For the text-containing cell, return its midpoint in (x, y) coordinate format. 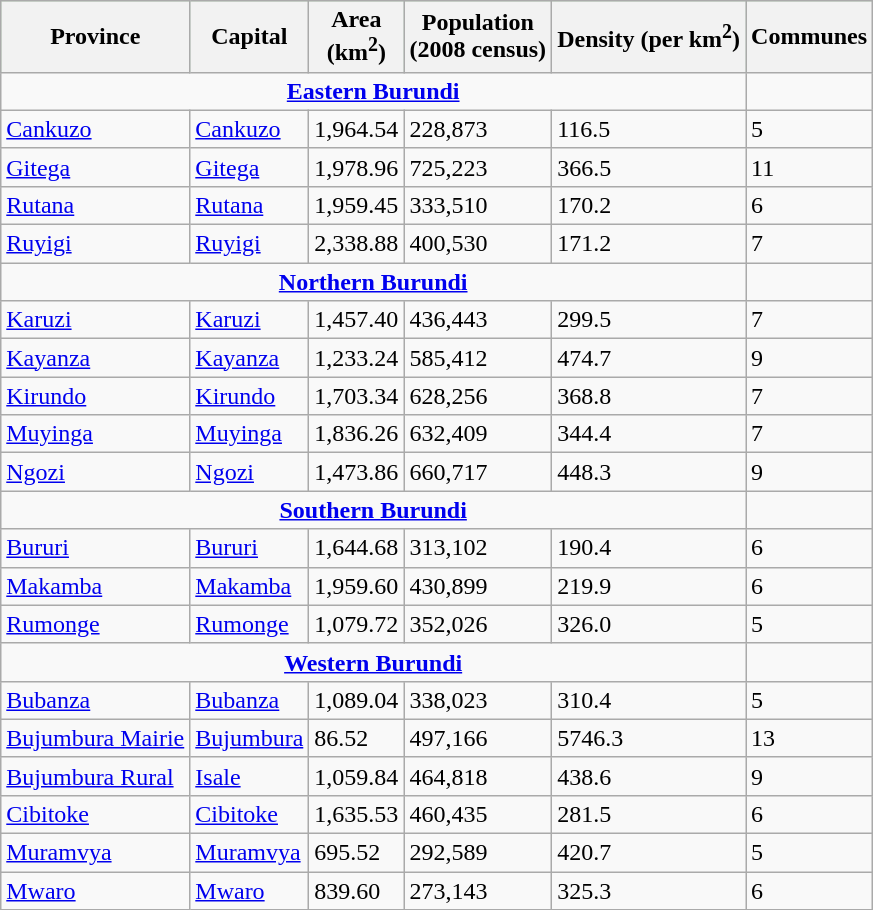
368.8 (649, 396)
1,457.40 (356, 320)
86.52 (356, 738)
660,717 (478, 472)
1,959.60 (356, 586)
1,836.26 (356, 434)
1,473.86 (356, 472)
273,143 (478, 891)
1,233.24 (356, 358)
313,102 (478, 548)
460,435 (478, 814)
1,964.54 (356, 129)
1,703.34 (356, 396)
170.2 (649, 205)
464,818 (478, 776)
Capital (250, 37)
219.9 (649, 586)
436,443 (478, 320)
228,873 (478, 129)
Population (2008 census) (478, 37)
1,089.04 (356, 700)
326.0 (649, 624)
Bujumbura Mairie (96, 738)
333,510 (478, 205)
Communes (810, 37)
1,635.53 (356, 814)
628,256 (478, 396)
585,412 (478, 358)
11 (810, 167)
Province (96, 37)
1,959.45 (356, 205)
839.60 (356, 891)
1,644.68 (356, 548)
116.5 (649, 129)
Isale (250, 776)
Western Burundi (374, 662)
2,338.88 (356, 244)
344.4 (649, 434)
Southern Burundi (374, 510)
725,223 (478, 167)
352,026 (478, 624)
5746.3 (649, 738)
Density (per km2) (649, 37)
438.6 (649, 776)
13 (810, 738)
474.7 (649, 358)
Bujumbura (250, 738)
420.7 (649, 853)
1,079.72 (356, 624)
281.5 (649, 814)
448.3 (649, 472)
430,899 (478, 586)
190.4 (649, 548)
292,589 (478, 853)
366.5 (649, 167)
325.3 (649, 891)
400,530 (478, 244)
497,166 (478, 738)
Area (km2) (356, 37)
1,978.96 (356, 167)
Bujumbura Rural (96, 776)
299.5 (649, 320)
171.2 (649, 244)
Eastern Burundi (374, 91)
1,059.84 (356, 776)
632,409 (478, 434)
Northern Burundi (374, 282)
310.4 (649, 700)
338,023 (478, 700)
695.52 (356, 853)
